From the cell containing the given text, extract its center point as [X, Y] coordinate. 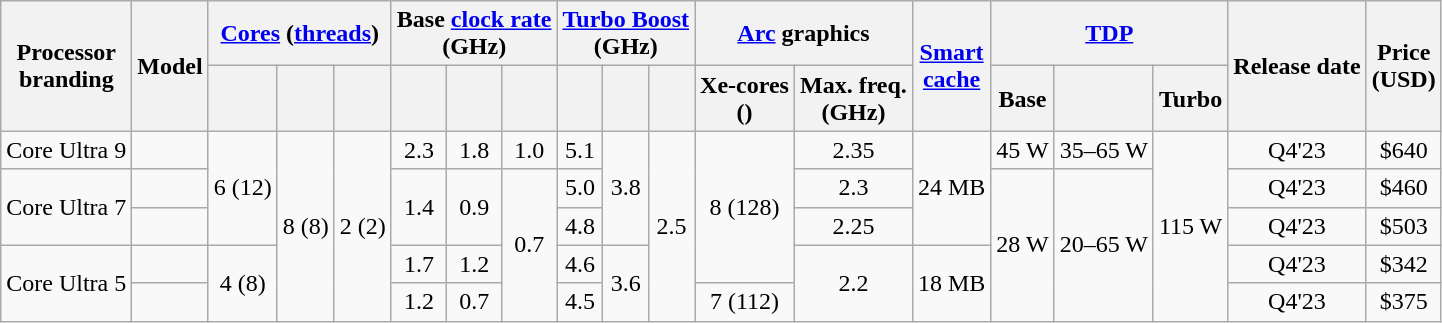
Cores (threads) [300, 34]
2.2 [853, 283]
Core Ultra 7 [66, 207]
Release date [1297, 66]
4.8 [580, 226]
4.5 [580, 302]
4 (8) [242, 283]
1.0 [530, 150]
1.4 [418, 207]
Xe-cores() [745, 98]
$503 [1404, 226]
Turbo Boost(GHz) [626, 34]
Model [170, 66]
Max. freq.(GHz) [853, 98]
5.0 [580, 188]
2 (2) [362, 226]
Core Ultra 5 [66, 283]
8 (128) [745, 207]
6 (12) [242, 188]
45 W [1022, 150]
3.8 [626, 188]
5.1 [580, 150]
24 MB [951, 188]
$375 [1404, 302]
$342 [1404, 264]
Base [1022, 98]
115 W [1190, 226]
0.9 [474, 207]
7 (112) [745, 302]
Smartcache [951, 66]
20–65 W [1104, 245]
Core Ultra 9 [66, 150]
2.5 [672, 226]
$640 [1404, 150]
1.7 [418, 264]
35–65 W [1104, 150]
1.8 [474, 150]
TDP [1110, 34]
3.6 [626, 283]
8 (8) [306, 226]
2.25 [853, 226]
28 W [1022, 245]
Turbo [1190, 98]
Arc graphics [804, 34]
Base clock rate(GHz) [474, 34]
4.6 [580, 264]
$460 [1404, 188]
2.35 [853, 150]
18 MB [951, 283]
Price(USD) [1404, 66]
Processorbranding [66, 66]
